Extract the [X, Y] coordinate from the center of the cell holding the provided text.  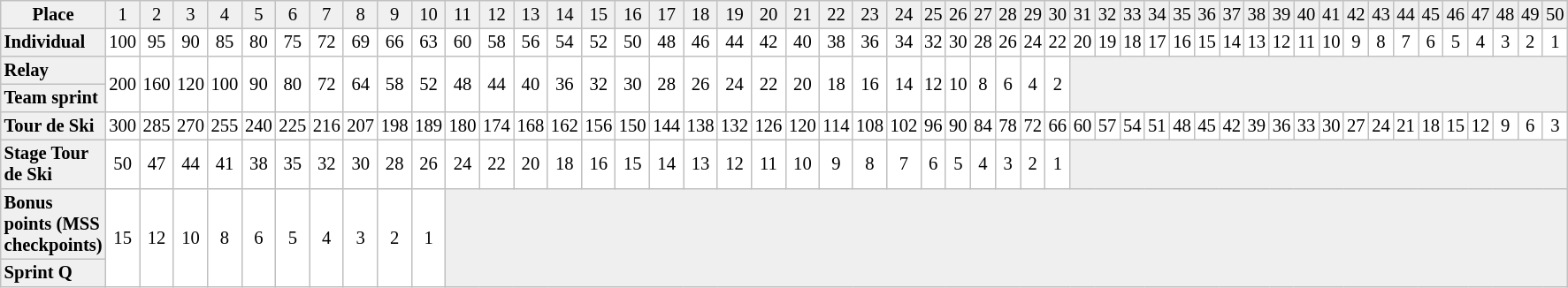
132 [734, 125]
31 [1082, 14]
285 [157, 125]
Individual [53, 42]
69 [360, 42]
108 [869, 125]
102 [904, 125]
64 [360, 85]
200 [122, 85]
25 [933, 14]
96 [933, 125]
Place [53, 14]
300 [122, 125]
255 [225, 125]
Stage Tour de Ski [53, 164]
56 [531, 42]
160 [157, 85]
43 [1381, 14]
168 [531, 125]
144 [666, 125]
240 [258, 125]
49 [1530, 14]
270 [190, 125]
174 [496, 125]
180 [463, 125]
57 [1107, 125]
126 [769, 125]
156 [599, 125]
23 [869, 14]
162 [564, 125]
Sprint Q [53, 273]
Tour de Ski [53, 125]
138 [700, 125]
Relay [53, 71]
84 [983, 125]
75 [293, 42]
189 [428, 125]
150 [632, 125]
216 [326, 125]
Team sprint [53, 98]
51 [1157, 125]
85 [225, 42]
95 [157, 42]
Bonus points (MSS checkpoints) [53, 224]
114 [837, 125]
207 [360, 125]
198 [394, 125]
78 [1008, 125]
37 [1232, 14]
225 [293, 125]
63 [428, 42]
29 [1033, 14]
